Detect which cell encompasses the target text, then output its [x, y] center coordinate. 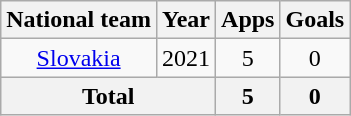
Apps [248, 20]
Year [186, 20]
National team [79, 20]
2021 [186, 58]
Slovakia [79, 58]
Goals [315, 20]
Total [108, 96]
